From the cell containing the given text, extract its center point as (x, y) coordinate. 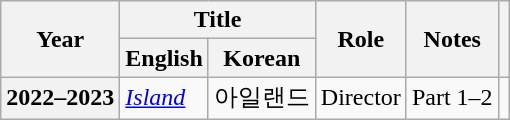
Korean (262, 58)
Director (360, 98)
Island (164, 98)
Title (218, 20)
2022–2023 (60, 98)
Notes (452, 39)
아일랜드 (262, 98)
Role (360, 39)
English (164, 58)
Year (60, 39)
Part 1–2 (452, 98)
